Output the (X, Y) coordinate of the center of the cell containing the given text.  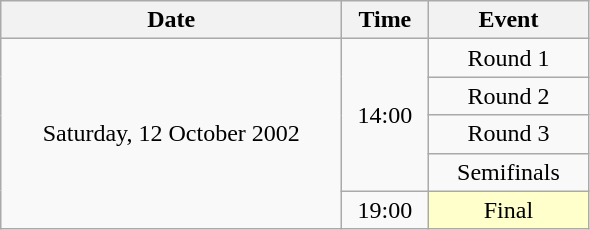
Event (508, 20)
Round 3 (508, 134)
Time (385, 20)
Saturday, 12 October 2002 (172, 134)
Round 1 (508, 58)
Semifinals (508, 172)
Date (172, 20)
14:00 (385, 115)
Round 2 (508, 96)
Final (508, 210)
19:00 (385, 210)
